Search for the cell housing the specified text and yield its (x, y) center coordinate. 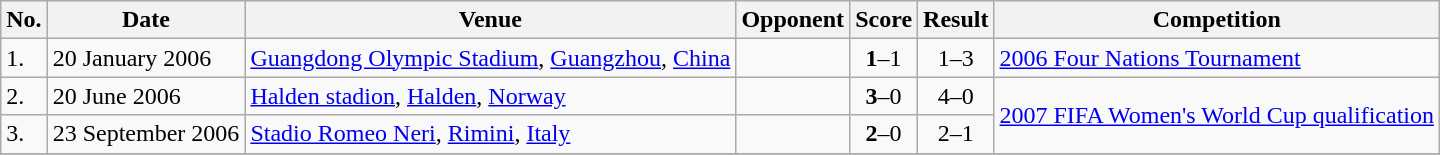
3–0 (884, 96)
Opponent (793, 20)
Halden stadion, Halden, Norway (490, 96)
Result (956, 20)
4–0 (956, 96)
1–1 (884, 58)
Date (146, 20)
2–1 (956, 134)
2. (24, 96)
3. (24, 134)
2006 Four Nations Tournament (1217, 58)
Score (884, 20)
20 January 2006 (146, 58)
2007 FIFA Women's World Cup qualification (1217, 115)
Venue (490, 20)
Guangdong Olympic Stadium, Guangzhou, China (490, 58)
2–0 (884, 134)
20 June 2006 (146, 96)
Stadio Romeo Neri, Rimini, Italy (490, 134)
No. (24, 20)
Competition (1217, 20)
1–3 (956, 58)
1. (24, 58)
23 September 2006 (146, 134)
